Determine the (x, y) coordinate at the center of the cell enclosing the given text.  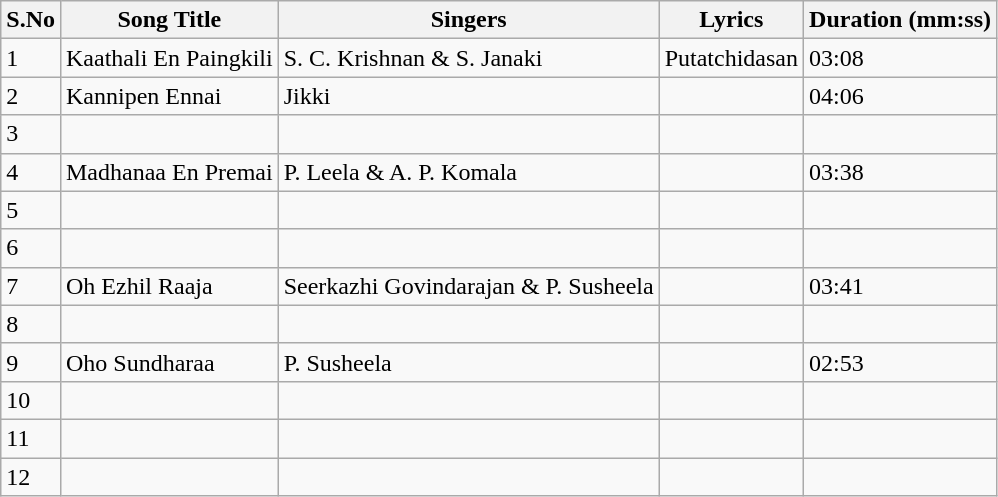
6 (31, 248)
Oh Ezhil Raaja (169, 286)
P. Leela & A. P. Komala (468, 172)
P. Susheela (468, 362)
S.No (31, 20)
7 (31, 286)
Song Title (169, 20)
S. C. Krishnan & S. Janaki (468, 58)
8 (31, 324)
Kannipen Ennai (169, 96)
5 (31, 210)
03:38 (900, 172)
11 (31, 438)
Lyrics (731, 20)
9 (31, 362)
Seerkazhi Govindarajan & P. Susheela (468, 286)
Madhanaa En Premai (169, 172)
3 (31, 134)
Kaathali En Paingkili (169, 58)
03:08 (900, 58)
Singers (468, 20)
04:06 (900, 96)
4 (31, 172)
Jikki (468, 96)
03:41 (900, 286)
10 (31, 400)
02:53 (900, 362)
Putatchidasan (731, 58)
Duration (mm:ss) (900, 20)
2 (31, 96)
12 (31, 477)
Oho Sundharaa (169, 362)
1 (31, 58)
